Determine the (x, y) coordinate at the center of the cell enclosing the given text.  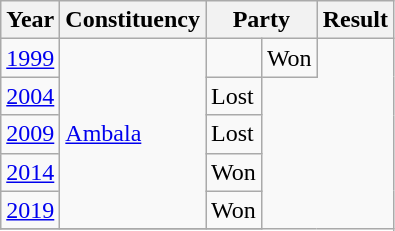
2004 (30, 96)
2009 (30, 134)
Party (262, 20)
1999 (30, 58)
Year (30, 20)
Constituency (133, 20)
Result (355, 20)
Ambala (133, 134)
2019 (30, 210)
2014 (30, 172)
